Find where the given text appears and provide that cell's center as [x, y] coordinate. 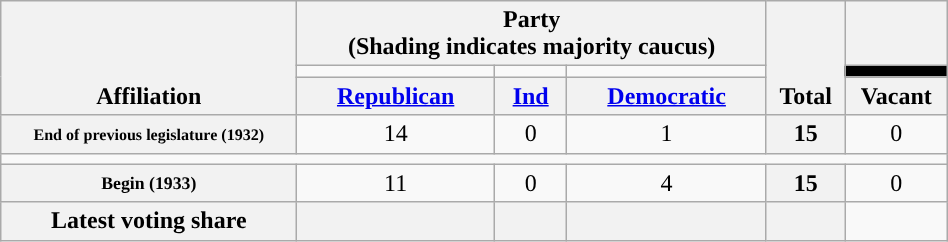
Party (Shading indicates majority caucus) [532, 34]
4 [666, 183]
Latest voting share [149, 221]
1 [666, 134]
Total [806, 58]
Begin (1933) [149, 183]
11 [396, 183]
Ind [530, 96]
Republican [396, 96]
Democratic [666, 96]
Affiliation [149, 58]
End of previous legislature (1932) [149, 134]
Vacant [896, 96]
14 [396, 134]
